Scan for the cell matching the given text and deliver its (x, y) coordinate at center. 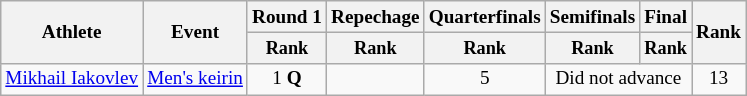
Quarterfinals (484, 17)
1 Q (286, 79)
Round 1 (286, 17)
Semifinals (592, 17)
Repechage (376, 17)
Final (666, 17)
Did not advance (618, 79)
Event (196, 32)
5 (484, 79)
Men's keirin (196, 79)
13 (719, 79)
Mikhail Iakovlev (72, 79)
Athlete (72, 32)
